Find where the given text appears and provide that cell's center as [x, y] coordinate. 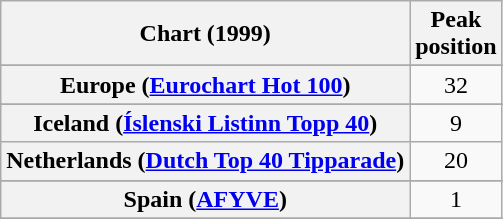
20 [456, 161]
32 [456, 85]
1 [456, 199]
Europe (Eurochart Hot 100) [206, 85]
Chart (1999) [206, 34]
Iceland (Íslenski Listinn Topp 40) [206, 123]
9 [456, 123]
Spain (AFYVE) [206, 199]
Netherlands (Dutch Top 40 Tipparade) [206, 161]
Peakposition [456, 34]
